Pinpoint the cell where the given text exists, returning its [X, Y] midpoint coordinate. 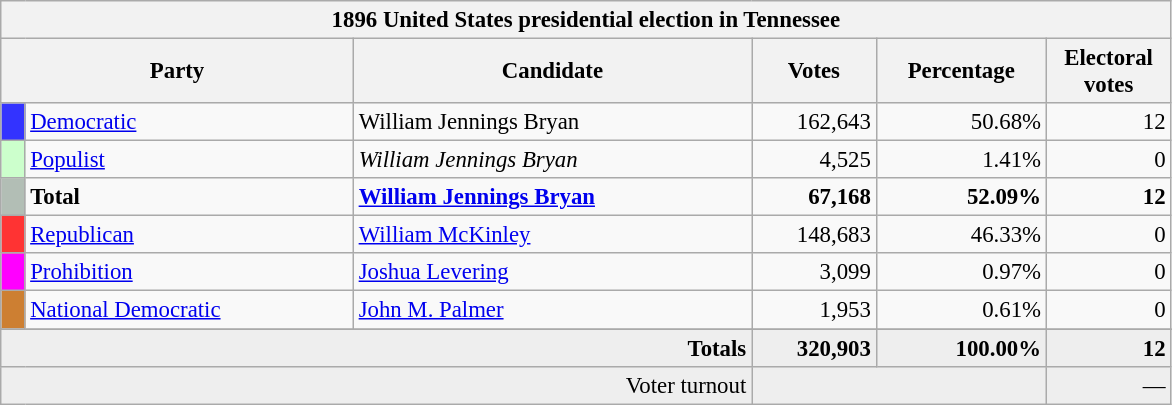
Candidate [552, 72]
50.68% [961, 122]
Republican [189, 235]
Electoral votes [1108, 72]
William McKinley [552, 235]
Joshua Levering [552, 273]
John M. Palmer [552, 310]
1,953 [814, 310]
Votes [814, 72]
3,099 [814, 273]
320,903 [814, 348]
Party [178, 72]
46.33% [961, 235]
Totals [376, 348]
Total [189, 197]
Populist [189, 160]
Percentage [961, 72]
Prohibition [189, 273]
— [1108, 385]
100.00% [961, 348]
148,683 [814, 235]
67,168 [814, 197]
1896 United States presidential election in Tennessee [586, 20]
1.41% [961, 160]
4,525 [814, 160]
0.97% [961, 273]
0.61% [961, 310]
162,643 [814, 122]
National Democratic [189, 310]
52.09% [961, 197]
Voter turnout [376, 385]
Democratic [189, 122]
